Return the (X, Y) coordinate for the center point of the cell that contains the specified text.  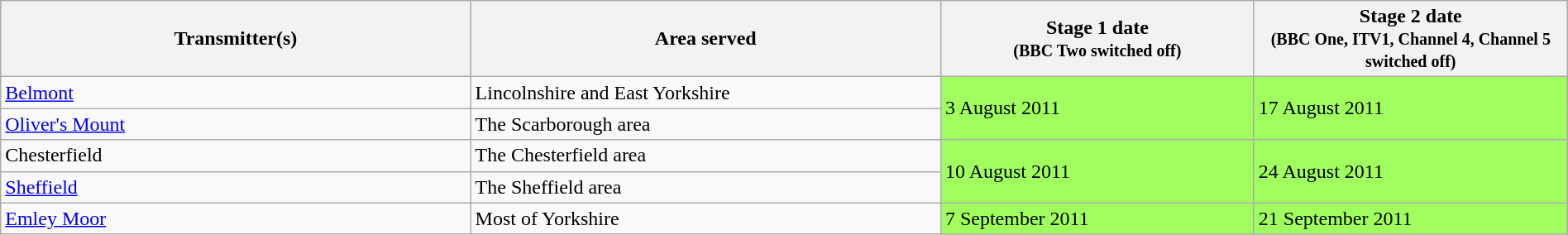
Lincolnshire and East Yorkshire (705, 93)
3 August 2011 (1097, 108)
Emley Moor (236, 218)
Belmont (236, 93)
7 September 2011 (1097, 218)
Oliver's Mount (236, 124)
10 August 2011 (1097, 171)
Stage 1 date (BBC Two switched off) (1097, 39)
24 August 2011 (1411, 171)
17 August 2011 (1411, 108)
The Scarborough area (705, 124)
The Chesterfield area (705, 156)
Chesterfield (236, 156)
Most of Yorkshire (705, 218)
Sheffield (236, 187)
Stage 2 date (BBC One, ITV1, Channel 4, Channel 5 switched off) (1411, 39)
21 September 2011 (1411, 218)
The Sheffield area (705, 187)
Transmitter(s) (236, 39)
Area served (705, 39)
